Provide the [x, y] coordinate of the cell's center where the given text is located.  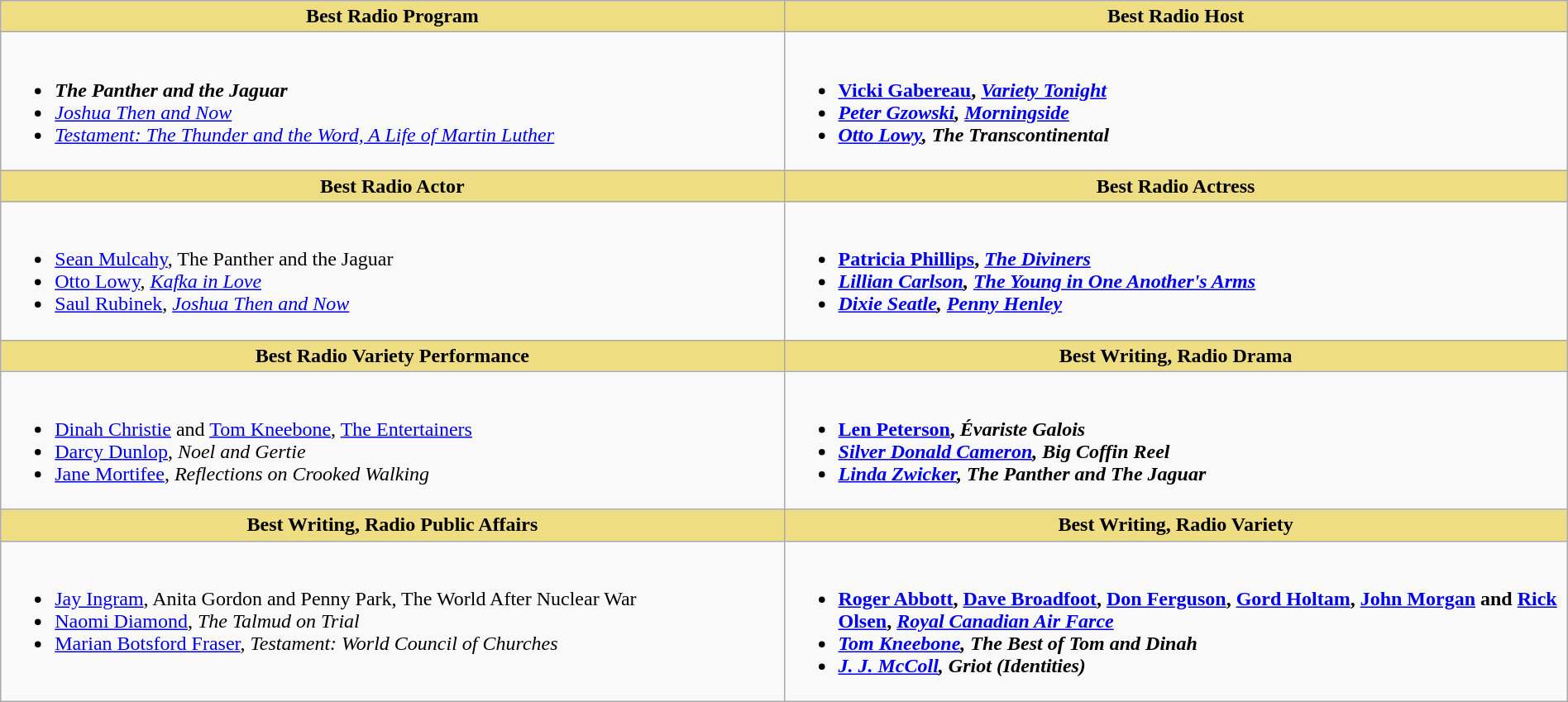
Best Radio Variety Performance [392, 356]
Best Radio Host [1176, 17]
Vicki Gabereau, Variety TonightPeter Gzowski, MorningsideOtto Lowy, The Transcontinental [1176, 101]
Best Writing, Radio Public Affairs [392, 525]
Best Writing, Radio Drama [1176, 356]
The Panther and the JaguarJoshua Then and NowTestament: The Thunder and the Word, A Life of Martin Luther [392, 101]
Best Radio Actress [1176, 186]
Len Peterson, Évariste GaloisSilver Donald Cameron, Big Coffin ReelLinda Zwicker, The Panther and The Jaguar [1176, 440]
Patricia Phillips, The DivinersLillian Carlson, The Young in One Another's ArmsDixie Seatle, Penny Henley [1176, 271]
Best Writing, Radio Variety [1176, 525]
Best Radio Program [392, 17]
Dinah Christie and Tom Kneebone, The EntertainersDarcy Dunlop, Noel and GertieJane Mortifee, Reflections on Crooked Walking [392, 440]
Best Radio Actor [392, 186]
Sean Mulcahy, The Panther and the JaguarOtto Lowy, Kafka in LoveSaul Rubinek, Joshua Then and Now [392, 271]
